Provide the (x, y) coordinate of the cell's center where the given text is located.  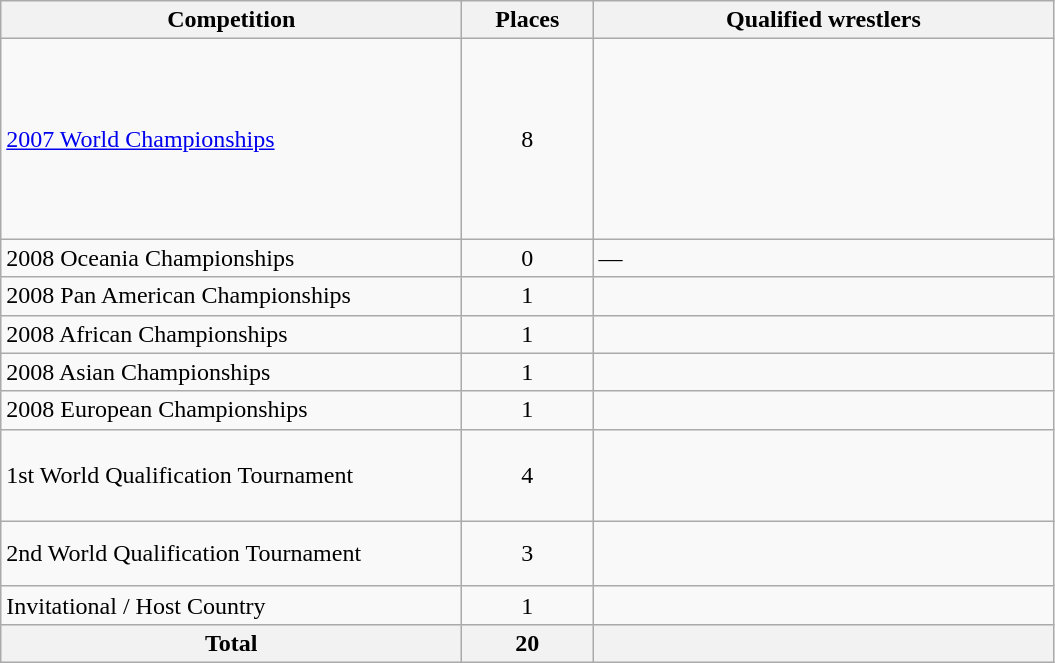
2008 Oceania Championships (232, 258)
2007 World Championships (232, 139)
— (824, 258)
20 (528, 643)
Invitational / Host Country (232, 605)
2008 Pan American Championships (232, 296)
Places (528, 20)
Competition (232, 20)
3 (528, 554)
2008 African Championships (232, 334)
2nd World Qualification Tournament (232, 554)
4 (528, 475)
Total (232, 643)
0 (528, 258)
1st World Qualification Tournament (232, 475)
2008 European Championships (232, 410)
Qualified wrestlers (824, 20)
2008 Asian Championships (232, 372)
8 (528, 139)
